Find where the given text appears and provide that cell's center as [x, y] coordinate. 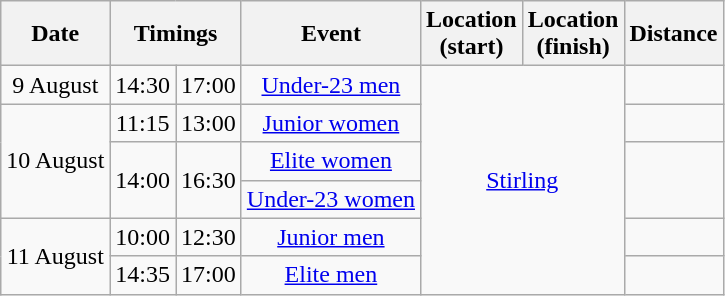
Junior men [330, 237]
Under-23 women [330, 199]
11:15 [143, 123]
16:30 [209, 180]
9 August [56, 85]
11 August [56, 256]
Distance [674, 34]
Elite men [330, 275]
10:00 [143, 237]
Event [330, 34]
Date [56, 34]
14:35 [143, 275]
Elite women [330, 161]
Under-23 men [330, 85]
14:30 [143, 85]
10 August [56, 161]
13:00 [209, 123]
12:30 [209, 237]
Stirling [522, 180]
Junior women [330, 123]
14:00 [143, 180]
Location(finish) [573, 34]
Timings [176, 34]
Location(start) [472, 34]
